Return the (x, y) coordinate for the center point of the cell that contains the specified text.  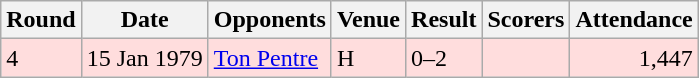
Scorers (526, 20)
Ton Pentre (270, 58)
H (368, 58)
Round (41, 20)
1,447 (634, 58)
Attendance (634, 20)
4 (41, 58)
Venue (368, 20)
0–2 (444, 58)
Date (144, 20)
Opponents (270, 20)
Result (444, 20)
15 Jan 1979 (144, 58)
